Identify which cell holds the provided text, then report its (x, y) central coordinate. 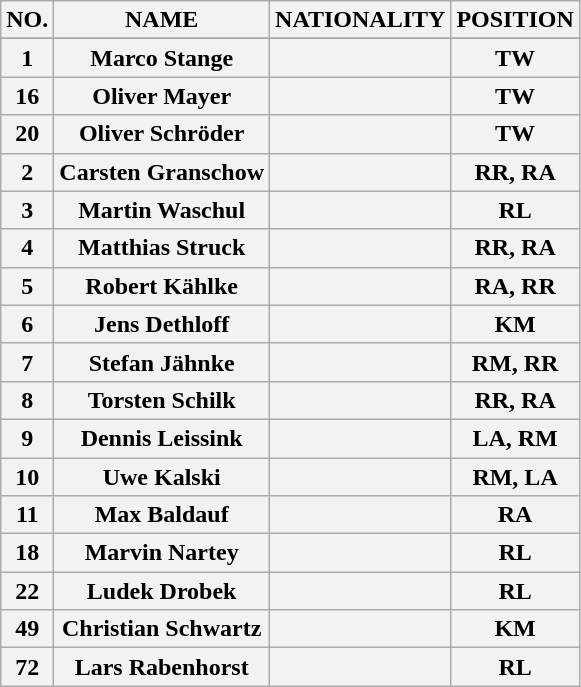
49 (28, 629)
RA, RR (515, 286)
Stefan Jähnke (162, 362)
72 (28, 667)
Torsten Schilk (162, 400)
16 (28, 96)
3 (28, 210)
10 (28, 477)
18 (28, 553)
20 (28, 134)
RA (515, 515)
9 (28, 438)
Uwe Kalski (162, 477)
6 (28, 324)
Martin Waschul (162, 210)
POSITION (515, 20)
Oliver Mayer (162, 96)
4 (28, 248)
RM, LA (515, 477)
NAME (162, 20)
8 (28, 400)
Robert Kählke (162, 286)
Jens Dethloff (162, 324)
NO. (28, 20)
Carsten Granschow (162, 172)
1 (28, 58)
Christian Schwartz (162, 629)
Dennis Leissink (162, 438)
Lars Rabenhorst (162, 667)
Ludek Drobek (162, 591)
11 (28, 515)
22 (28, 591)
2 (28, 172)
RM, RR (515, 362)
Max Baldauf (162, 515)
Matthias Struck (162, 248)
Oliver Schröder (162, 134)
5 (28, 286)
LA, RM (515, 438)
Marvin Nartey (162, 553)
NATIONALITY (360, 20)
Marco Stange (162, 58)
7 (28, 362)
